Determine the (x, y) coordinate at the center of the cell enclosing the given text.  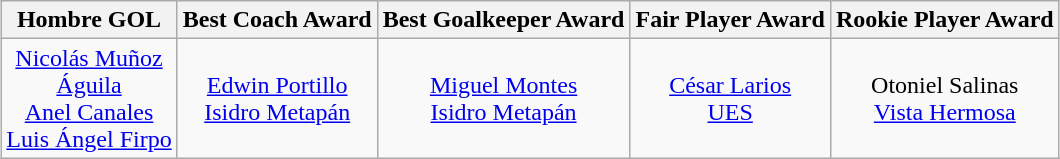
Hombre GOL (89, 20)
Fair Player Award (730, 20)
Edwin PortilloIsidro Metapán (277, 98)
Nicolás MuñozÁguila Anel Canales Luis Ángel Firpo (89, 98)
César LariosUES (730, 98)
Otoniel SalinasVista Hermosa (944, 98)
Best Coach Award (277, 20)
Miguel MontesIsidro Metapán (504, 98)
Best Goalkeeper Award (504, 20)
Rookie Player Award (944, 20)
